Output the [x, y] coordinate of the center of the cell containing the given text.  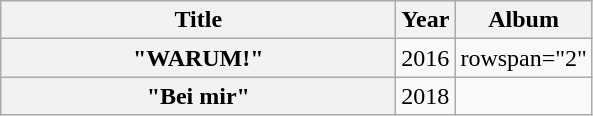
2016 [426, 58]
rowspan="2" [524, 58]
2018 [426, 96]
"WARUM!" [198, 58]
Year [426, 20]
"Bei mir" [198, 96]
Title [198, 20]
Album [524, 20]
